Identify which cell holds the provided text, then report its [x, y] central coordinate. 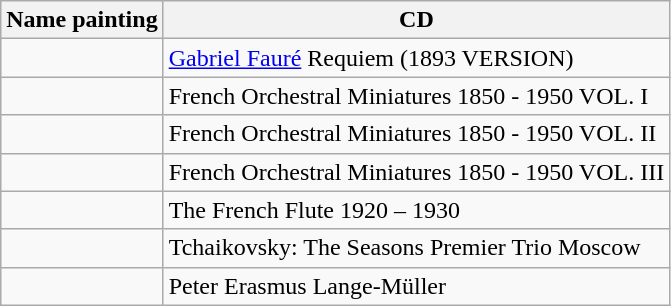
Peter Erasmus Lange-Müller [416, 286]
French Orchestral Miniatures 1850 - 1950 VOL. II [416, 134]
Gabriel Fauré Requiem (1893 VERSION) [416, 58]
CD [416, 20]
The French Flute 1920 – 1930 [416, 210]
French Orchestral Miniatures 1850 - 1950 VOL. III [416, 172]
French Orchestral Miniatures 1850 - 1950 VOL. I [416, 96]
Tchaikovsky: The Seasons Premier Trio Moscow [416, 248]
Name painting [82, 20]
